Determine the [X, Y] coordinate at the center of the cell enclosing the given text.  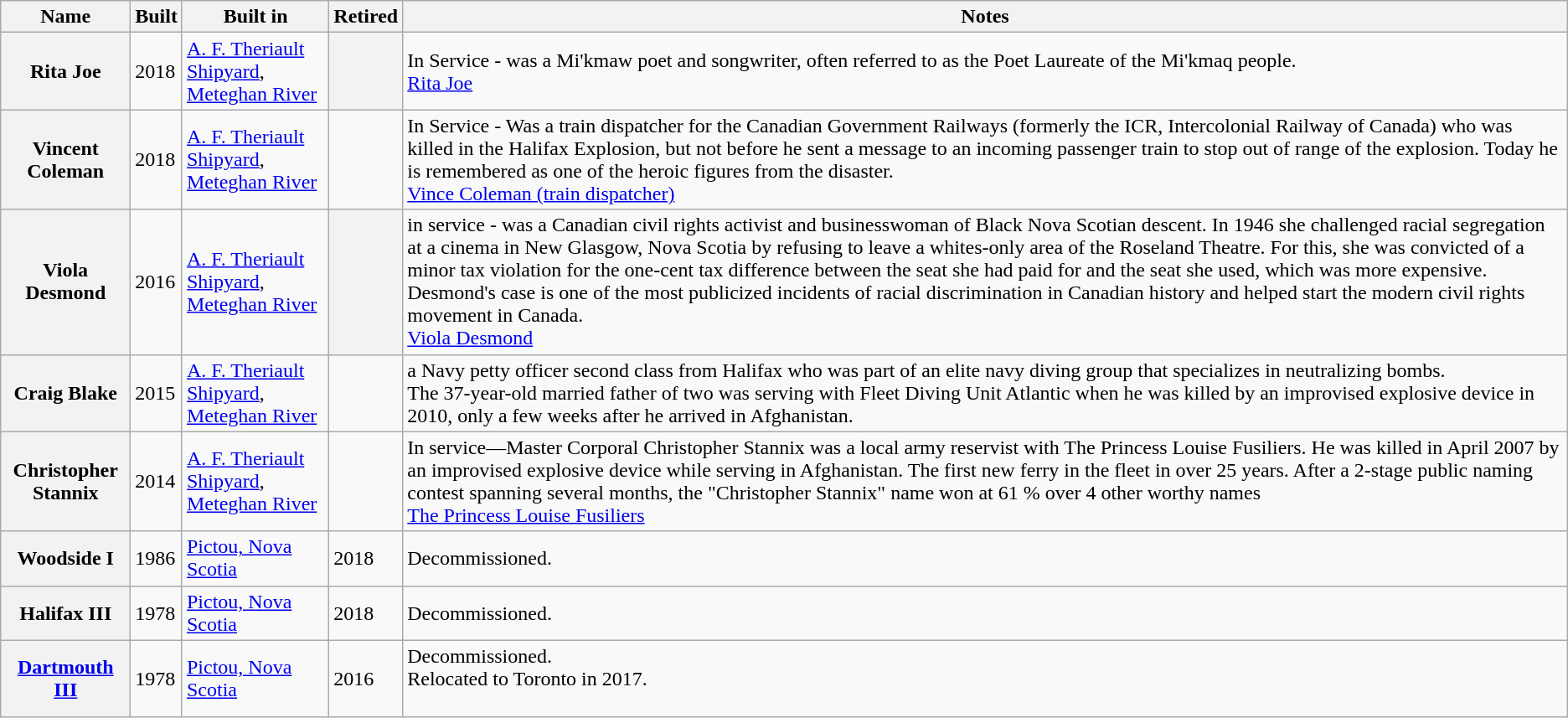
Retired [366, 17]
Name [65, 17]
Decommissioned.Relocated to Toronto in 2017. [985, 679]
Dartmouth III [65, 679]
1986 [157, 558]
2014 [157, 481]
Built in [255, 17]
Halifax III [65, 613]
Vincent Coleman [65, 159]
Craig Blake [65, 393]
Christopher Stannix [65, 481]
Viola Desmond [65, 282]
In Service - was a Mi'kmaw poet and songwriter, often referred to as the Poet Laureate of the Mi'kmaq people.Rita Joe [985, 71]
Notes [985, 17]
Built [157, 17]
2015 [157, 393]
Rita Joe [65, 71]
Woodside I [65, 558]
